Return (X, Y) of the center of cell containing provided text 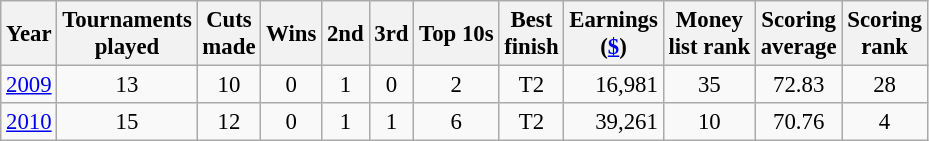
2nd (346, 34)
28 (884, 85)
Top 10s (456, 34)
3rd (392, 34)
15 (127, 122)
2010 (29, 122)
39,261 (614, 122)
35 (709, 85)
Scoring average (798, 34)
12 (229, 122)
Wins (292, 34)
Earnings($) (614, 34)
Tournaments played (127, 34)
16,981 (614, 85)
70.76 (798, 122)
Money list rank (709, 34)
Cuts made (229, 34)
6 (456, 122)
13 (127, 85)
Year (29, 34)
Best finish (532, 34)
2 (456, 85)
2009 (29, 85)
72.83 (798, 85)
4 (884, 122)
Scoring rank (884, 34)
